Provide the (X, Y) coordinate of the cell's center where the given text is located.  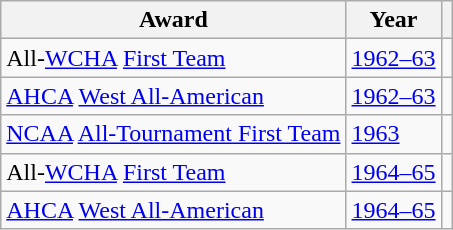
Award (174, 20)
1963 (394, 134)
NCAA All-Tournament First Team (174, 134)
Year (394, 20)
